Identify which cell holds the provided text, then report its (x, y) central coordinate. 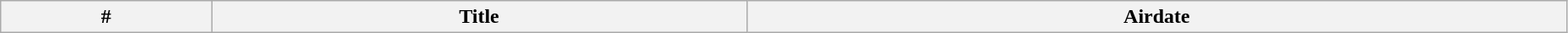
Airdate (1156, 17)
# (106, 17)
Title (479, 17)
